Find where the given text appears and provide that cell's center as (x, y) coordinate. 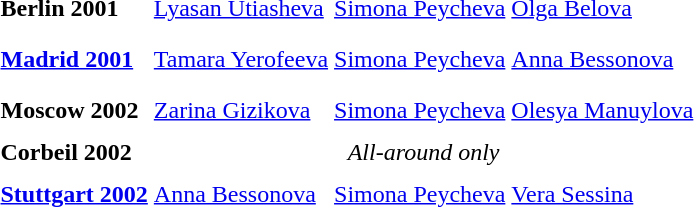
Zarina Gizikova (240, 110)
Tamara Yerofeeva (240, 59)
